Search for the cell housing the specified text and yield its (X, Y) center coordinate. 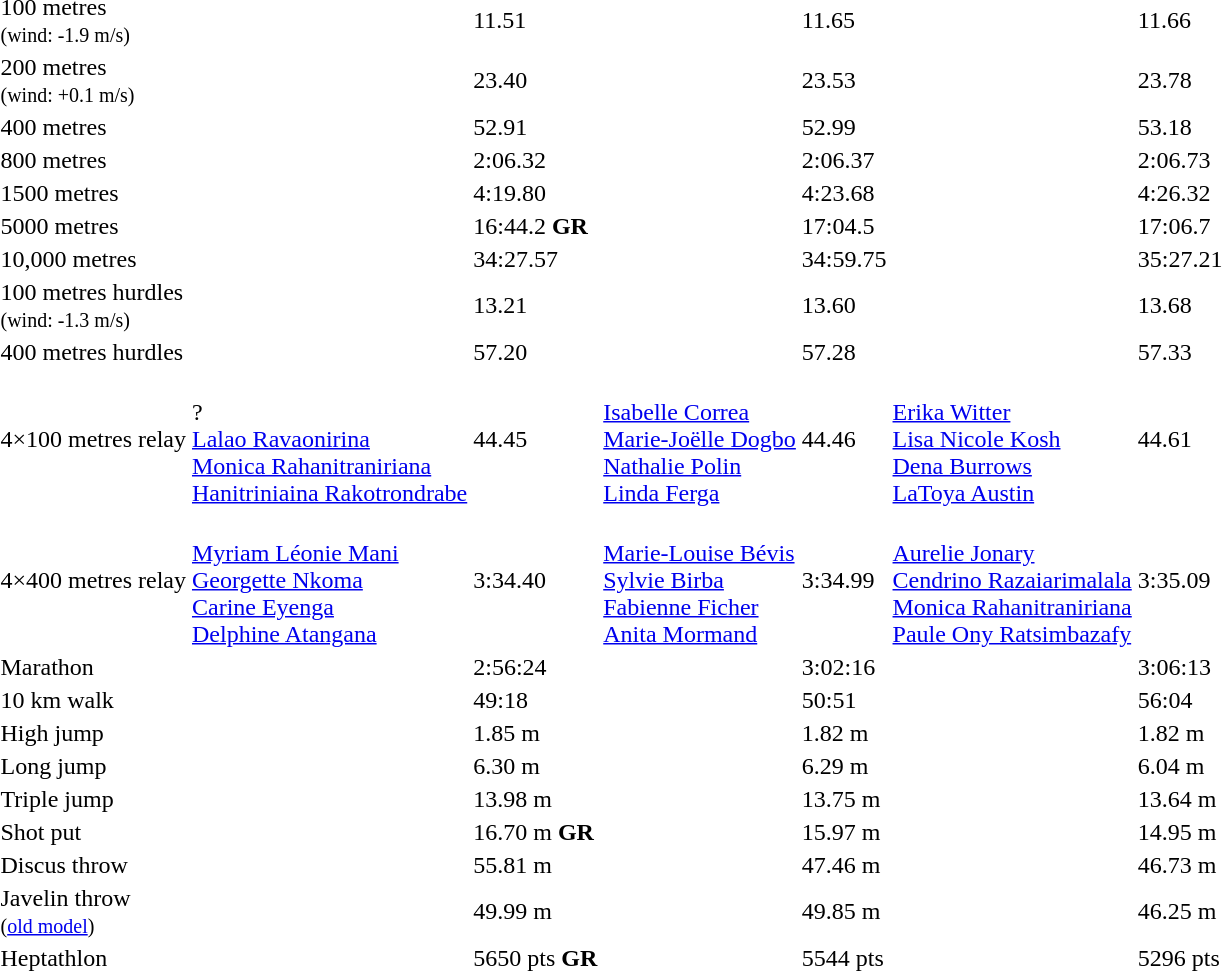
52.99 (844, 127)
4:19.80 (536, 193)
52.91 (536, 127)
?Lalao RavaonirinaMonica RahanitranirianaHanitriniaina Rakotrondrabe (329, 439)
44.45 (536, 439)
57.20 (536, 352)
13.98 m (536, 799)
34:27.57 (536, 259)
Aurelie JonaryCendrino RazaiarimalalaMonica RahanitranirianaPaule Ony Ratsimbazafy (1012, 580)
16.70 m GR (536, 832)
17:04.5 (844, 226)
15.97 m (844, 832)
1.85 m (536, 733)
23.40 (536, 80)
2:56:24 (536, 667)
13.60 (844, 306)
1.82 m (844, 733)
Erika WitterLisa Nicole KoshDena BurrowsLaToya Austin (1012, 439)
Isabelle CorreaMarie-Joëlle DogboNathalie PolinLinda Ferga (700, 439)
49.85 m (844, 912)
2:06.32 (536, 160)
2:06.37 (844, 160)
49.99 m (536, 912)
13.21 (536, 306)
6.30 m (536, 766)
16:44.2 GR (536, 226)
3:02:16 (844, 667)
Myriam Léonie ManiGeorgette NkomaCarine EyengaDelphine Atangana (329, 580)
34:59.75 (844, 259)
13.75 m (844, 799)
6.29 m (844, 766)
57.28 (844, 352)
55.81 m (536, 865)
23.53 (844, 80)
Marie-Louise BévisSylvie BirbaFabienne FicherAnita Mormand (700, 580)
50:51 (844, 700)
49:18 (536, 700)
3:34.99 (844, 580)
4:23.68 (844, 193)
44.46 (844, 439)
47.46 m (844, 865)
3:34.40 (536, 580)
